Provide the [X, Y] coordinate of the cell's center where the given text is located.  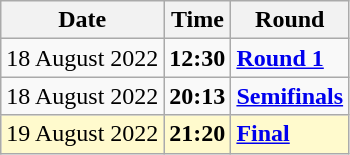
19 August 2022 [82, 134]
Round [290, 20]
Semifinals [290, 96]
Date [82, 20]
21:20 [198, 134]
Round 1 [290, 58]
12:30 [198, 58]
20:13 [198, 96]
Time [198, 20]
Final [290, 134]
